Find where the given text appears and provide that cell's center as (X, Y) coordinate. 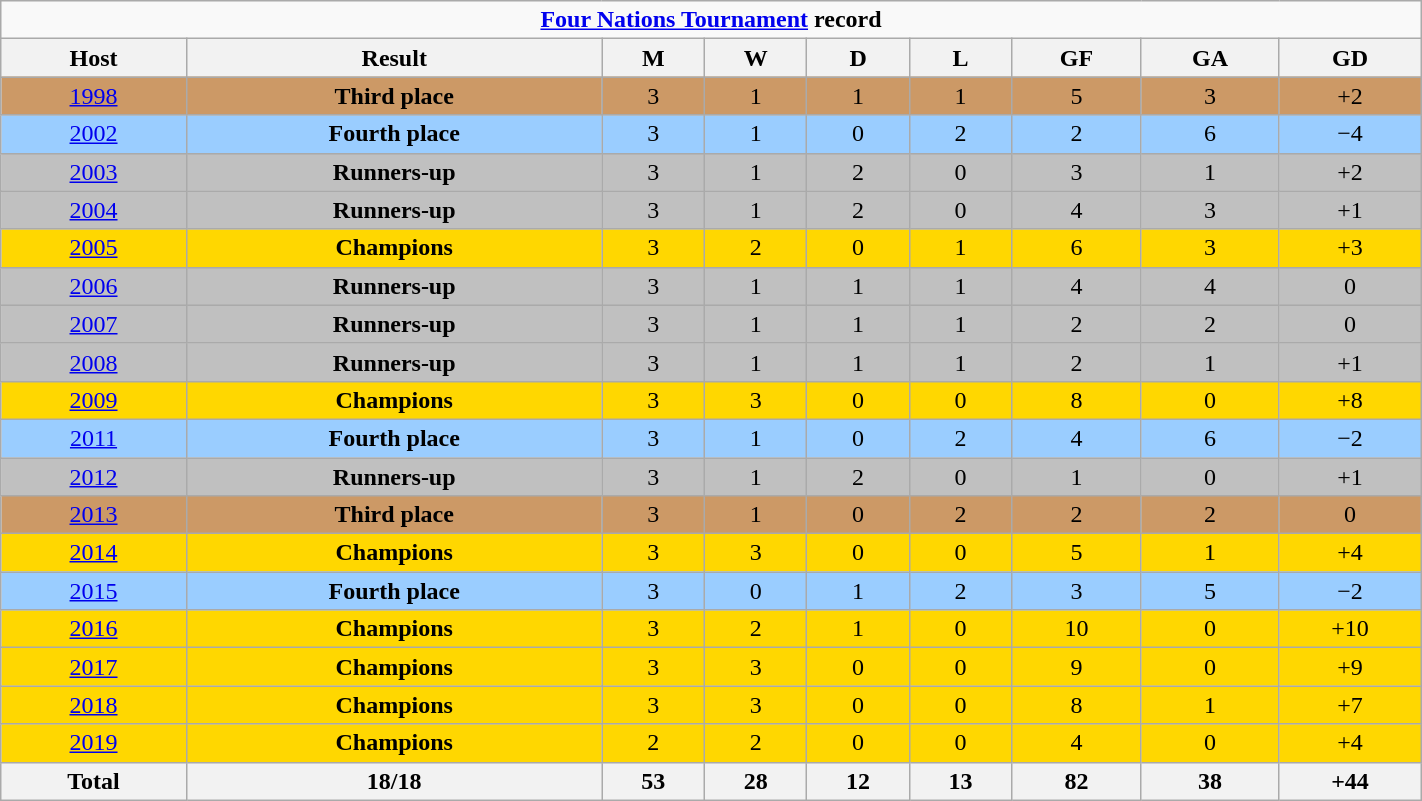
GA (1210, 58)
L (960, 58)
+10 (1350, 629)
+44 (1350, 781)
2008 (94, 362)
2002 (94, 134)
2016 (94, 629)
2007 (94, 324)
+8 (1350, 400)
82 (1077, 781)
2018 (94, 705)
GF (1077, 58)
2009 (94, 400)
2013 (94, 515)
2005 (94, 248)
GD (1350, 58)
+7 (1350, 705)
2003 (94, 172)
2014 (94, 553)
2012 (94, 477)
W (756, 58)
2006 (94, 286)
53 (653, 781)
+9 (1350, 667)
M (653, 58)
18/18 (394, 781)
13 (960, 781)
2019 (94, 743)
28 (756, 781)
−4 (1350, 134)
2004 (94, 210)
Total (94, 781)
D (858, 58)
+3 (1350, 248)
9 (1077, 667)
2015 (94, 591)
1998 (94, 96)
Four Nations Tournament record (711, 20)
2011 (94, 438)
2017 (94, 667)
Result (394, 58)
10 (1077, 629)
Host (94, 58)
38 (1210, 781)
12 (858, 781)
